Extract the [x, y] coordinate from the center of the cell holding the provided text.  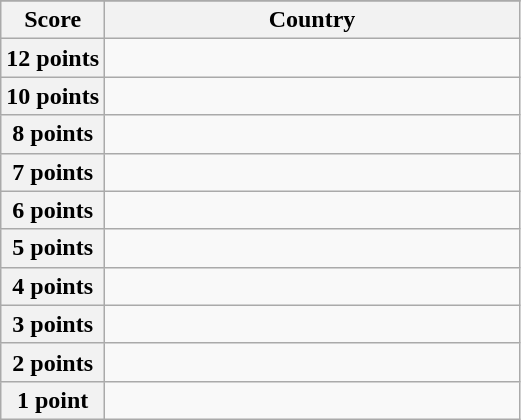
2 points [53, 362]
Score [53, 20]
8 points [53, 134]
7 points [53, 172]
1 point [53, 400]
Country [312, 20]
5 points [53, 248]
3 points [53, 324]
6 points [53, 210]
12 points [53, 58]
10 points [53, 96]
4 points [53, 286]
